Find where the given text appears and provide that cell's center as [X, Y] coordinate. 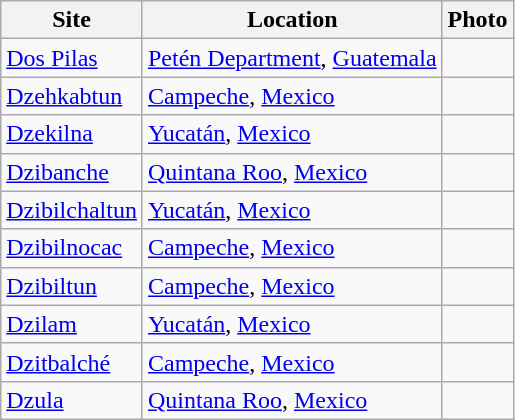
Dzibiltun [72, 286]
Dzitbalché [72, 362]
Location [292, 20]
Dzehkabtun [72, 96]
Site [72, 20]
Petén Department, Guatemala [292, 58]
Dzilam [72, 324]
Photo [478, 20]
Dzekilna [72, 134]
Dzibilchaltun [72, 210]
Dzibanche [72, 172]
Dos Pilas [72, 58]
Dzibilnocac [72, 248]
Dzula [72, 400]
